Extract the (X, Y) coordinate from the center of the cell holding the provided text.  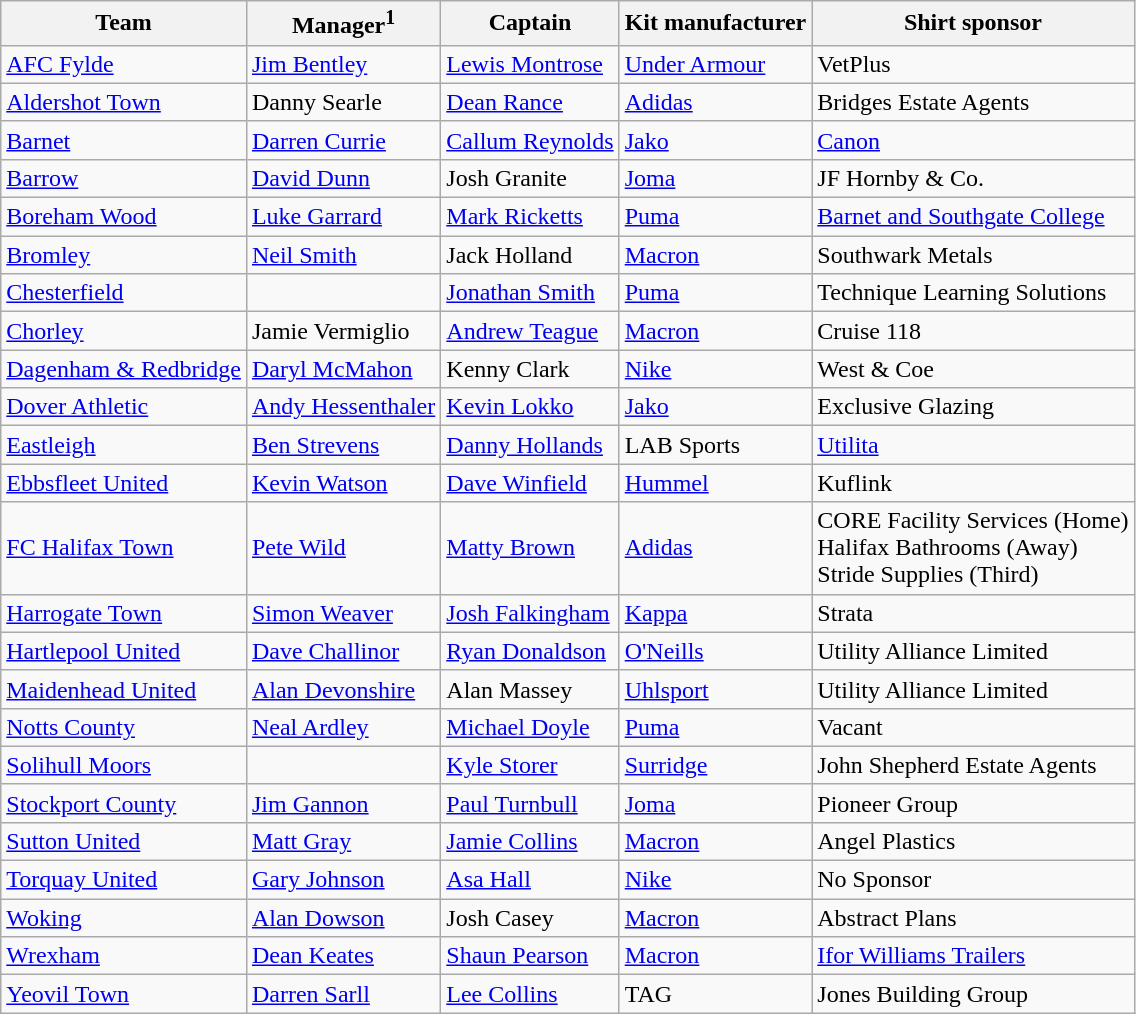
Kevin Watson (343, 483)
Kevin Lokko (530, 407)
Luke Garrard (343, 217)
VetPlus (973, 64)
Manager1 (343, 24)
Abstract Plans (973, 918)
Dave Winfield (530, 483)
AFC Fylde (124, 64)
Sutton United (124, 841)
Jamie Collins (530, 841)
Darren Sarll (343, 994)
TAG (716, 994)
Barrow (124, 178)
Kit manufacturer (716, 24)
Aldershot Town (124, 102)
No Sponsor (973, 880)
Captain (530, 24)
Team (124, 24)
Ryan Donaldson (530, 651)
Alan Dowson (343, 918)
Chorley (124, 331)
Shaun Pearson (530, 956)
Simon Weaver (343, 613)
Kyle Storer (530, 765)
Jamie Vermiglio (343, 331)
Callum Reynolds (530, 140)
Danny Searle (343, 102)
Jack Holland (530, 255)
Torquay United (124, 880)
Bromley (124, 255)
Andy Hessenthaler (343, 407)
CORE Facility Services (Home) Halifax Bathrooms (Away) Stride Supplies (Third) (973, 548)
Jonathan Smith (530, 293)
Notts County (124, 727)
Gary Johnson (343, 880)
Matt Gray (343, 841)
Canon (973, 140)
Solihull Moors (124, 765)
Bridges Estate Agents (973, 102)
Josh Granite (530, 178)
LAB Sports (716, 445)
Ebbsfleet United (124, 483)
O'Neills (716, 651)
Hartlepool United (124, 651)
Kuflink (973, 483)
Kenny Clark (530, 369)
Uhlsport (716, 689)
Pete Wild (343, 548)
Pioneer Group (973, 803)
Harrogate Town (124, 613)
Ifor Williams Trailers (973, 956)
Barnet and Southgate College (973, 217)
Danny Hollands (530, 445)
Dean Keates (343, 956)
Woking (124, 918)
Angel Plastics (973, 841)
Daryl McMahon (343, 369)
Eastleigh (124, 445)
Boreham Wood (124, 217)
Barnet (124, 140)
John Shepherd Estate Agents (973, 765)
Vacant (973, 727)
David Dunn (343, 178)
Kappa (716, 613)
Paul Turnbull (530, 803)
FC Halifax Town (124, 548)
Exclusive Glazing (973, 407)
Asa Hall (530, 880)
Alan Devonshire (343, 689)
Darren Currie (343, 140)
Chesterfield (124, 293)
Jones Building Group (973, 994)
Strata (973, 613)
Ben Strevens (343, 445)
Mark Ricketts (530, 217)
Hummel (716, 483)
Alan Massey (530, 689)
Wrexham (124, 956)
Josh Casey (530, 918)
Lee Collins (530, 994)
Michael Doyle (530, 727)
Dean Rance (530, 102)
Southwark Metals (973, 255)
Dagenham & Redbridge (124, 369)
Lewis Montrose (530, 64)
Utilita (973, 445)
Matty Brown (530, 548)
Yeovil Town (124, 994)
Dave Challinor (343, 651)
Neal Ardley (343, 727)
West & Coe (973, 369)
Jim Bentley (343, 64)
Stockport County (124, 803)
Shirt sponsor (973, 24)
Neil Smith (343, 255)
Josh Falkingham (530, 613)
Jim Gannon (343, 803)
Dover Athletic (124, 407)
JF Hornby & Co. (973, 178)
Cruise 118 (973, 331)
Technique Learning Solutions (973, 293)
Maidenhead United (124, 689)
Under Armour (716, 64)
Surridge (716, 765)
Andrew Teague (530, 331)
